Search for the cell housing the specified text and yield its [x, y] center coordinate. 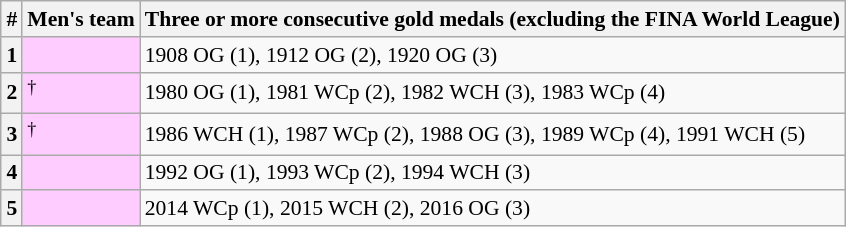
3 [12, 134]
# [12, 19]
4 [12, 173]
5 [12, 209]
2 [12, 92]
1992 OG (1), 1993 WCp (2), 1994 WCH (3) [492, 173]
Men's team [80, 19]
1986 WCH (1), 1987 WCp (2), 1988 OG (3), 1989 WCp (4), 1991 WCH (5) [492, 134]
1980 OG (1), 1981 WCp (2), 1982 WCH (3), 1983 WCp (4) [492, 92]
Three or more consecutive gold medals (excluding the FINA World League) [492, 19]
1 [12, 55]
1908 OG (1), 1912 OG (2), 1920 OG (3) [492, 55]
2014 WCp (1), 2015 WCH (2), 2016 OG (3) [492, 209]
